Identify which cell holds the provided text, then report its (X, Y) central coordinate. 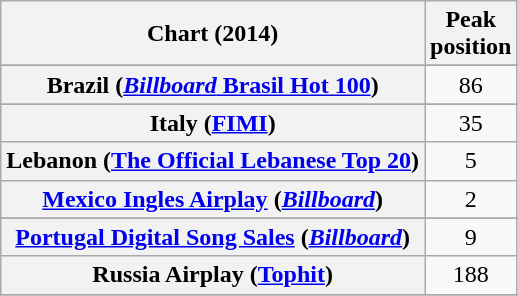
35 (471, 123)
9 (471, 237)
188 (471, 275)
Portugal Digital Song Sales (Billboard) (213, 237)
Mexico Ingles Airplay (Billboard) (213, 199)
5 (471, 161)
Italy (FIMI) (213, 123)
Chart (2014) (213, 34)
Peakposition (471, 34)
86 (471, 85)
Brazil (Billboard Brasil Hot 100) (213, 85)
2 (471, 199)
Lebanon (The Official Lebanese Top 20) (213, 161)
Russia Airplay (Tophit) (213, 275)
